Pinpoint the cell where the given text exists, returning its [X, Y] midpoint coordinate. 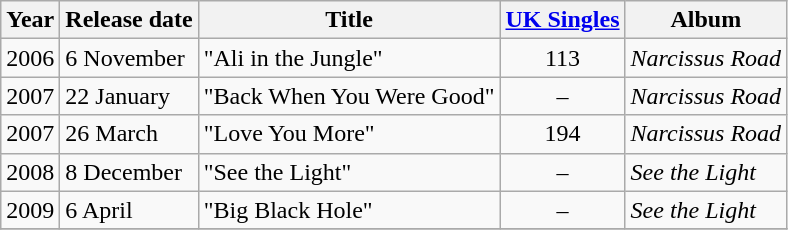
Title [349, 20]
26 March [129, 134]
"Big Black Hole" [349, 210]
6 November [129, 58]
Album [706, 20]
"See the Light" [349, 172]
"Ali in the Jungle" [349, 58]
2008 [30, 172]
194 [562, 134]
2009 [30, 210]
Release date [129, 20]
"Love You More" [349, 134]
2006 [30, 58]
"Back When You Were Good" [349, 96]
22 January [129, 96]
113 [562, 58]
8 December [129, 172]
6 April [129, 210]
Year [30, 20]
UK Singles [562, 20]
